From the cell containing the given text, extract its center point as (x, y) coordinate. 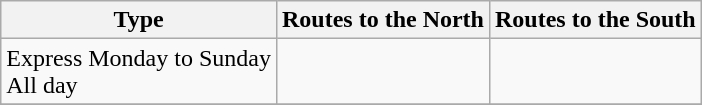
Express Monday to Sunday All day (139, 72)
Routes to the South (595, 20)
Routes to the North (382, 20)
Type (139, 20)
